Provide the [X, Y] coordinate of the cell's center where the given text is located.  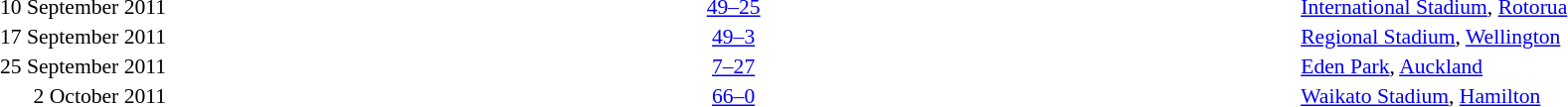
7–27 [734, 66]
49–3 [734, 37]
